Extract the [X, Y] coordinate from the center of the cell holding the provided text.  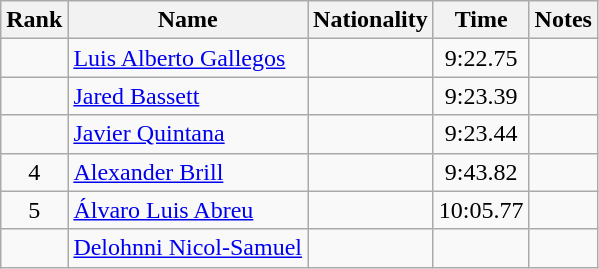
Jared Bassett [188, 96]
Alexander Brill [188, 172]
4 [34, 172]
Álvaro Luis Abreu [188, 210]
9:43.82 [481, 172]
Nationality [371, 20]
Time [481, 20]
Luis Alberto Gallegos [188, 58]
Javier Quintana [188, 134]
Rank [34, 20]
5 [34, 210]
Notes [563, 20]
Delohnni Nicol-Samuel [188, 248]
9:23.39 [481, 96]
10:05.77 [481, 210]
9:23.44 [481, 134]
9:22.75 [481, 58]
Name [188, 20]
